Scan for the cell matching the given text and deliver its (x, y) coordinate at center. 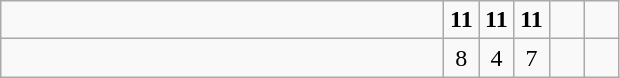
8 (462, 58)
4 (496, 58)
7 (532, 58)
